Return the (x, y) coordinate for the center point of the cell that contains the specified text.  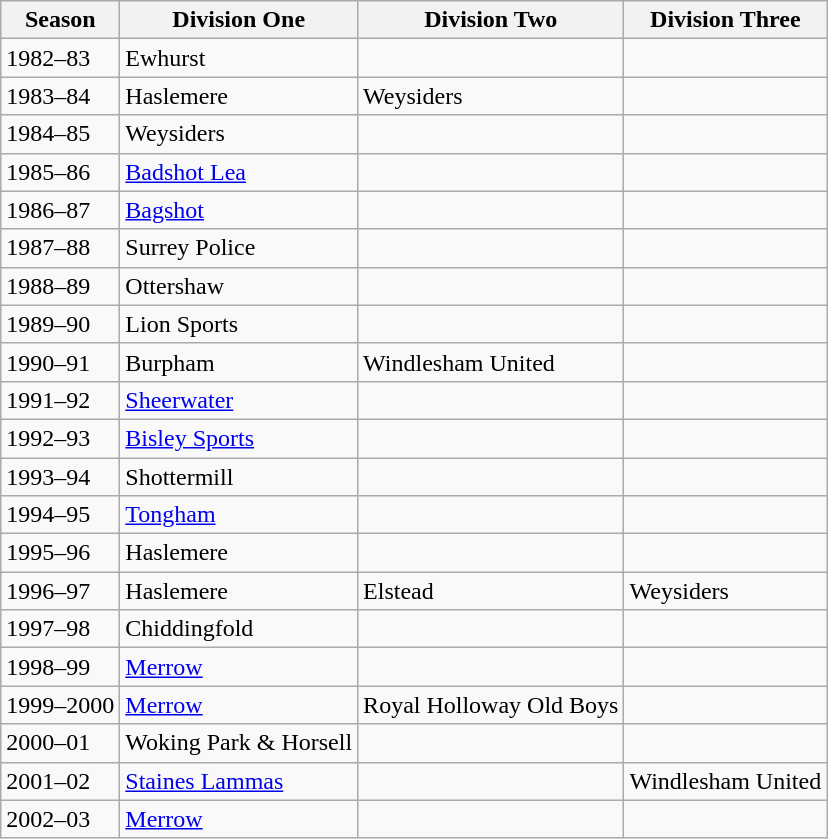
Staines Lammas (239, 781)
Shottermill (239, 477)
Royal Holloway Old Boys (491, 705)
2000–01 (60, 743)
Ottershaw (239, 286)
Tongham (239, 515)
2002–03 (60, 819)
1999–2000 (60, 705)
1989–90 (60, 324)
Elstead (491, 591)
1983–84 (60, 96)
Woking Park & Horsell (239, 743)
Sheerwater (239, 400)
Surrey Police (239, 248)
1988–89 (60, 286)
Season (60, 20)
1994–95 (60, 515)
Ewhurst (239, 58)
1982–83 (60, 58)
1984–85 (60, 134)
1997–98 (60, 629)
Lion Sports (239, 324)
Bagshot (239, 210)
Bisley Sports (239, 438)
1991–92 (60, 400)
1996–97 (60, 591)
Badshot Lea (239, 172)
1990–91 (60, 362)
Division Three (726, 20)
1987–88 (60, 248)
Division Two (491, 20)
Chiddingfold (239, 629)
1993–94 (60, 477)
Burpham (239, 362)
1998–99 (60, 667)
Division One (239, 20)
1986–87 (60, 210)
1995–96 (60, 553)
1985–86 (60, 172)
2001–02 (60, 781)
1992–93 (60, 438)
